Return (x, y) of the center of cell containing provided text 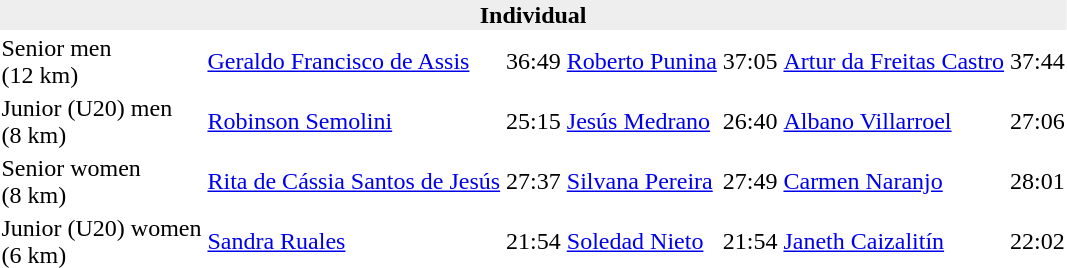
Albano Villarroel (894, 122)
25:15 (534, 122)
Rita de Cássia Santos de Jesús (354, 182)
28:01 (1038, 182)
27:06 (1038, 122)
37:05 (750, 62)
Artur da Freitas Castro (894, 62)
Silvana Pereira (642, 182)
27:49 (750, 182)
37:44 (1038, 62)
27:37 (534, 182)
Carmen Naranjo (894, 182)
36:49 (534, 62)
26:40 (750, 122)
Junior (U20) men(8 km) (102, 122)
Individual (533, 15)
Senior women(8 km) (102, 182)
Roberto Punina (642, 62)
Jesús Medrano (642, 122)
Robinson Semolini (354, 122)
Geraldo Francisco de Assis (354, 62)
Senior men(12 km) (102, 62)
